For the text-containing cell, return its midpoint in (x, y) coordinate format. 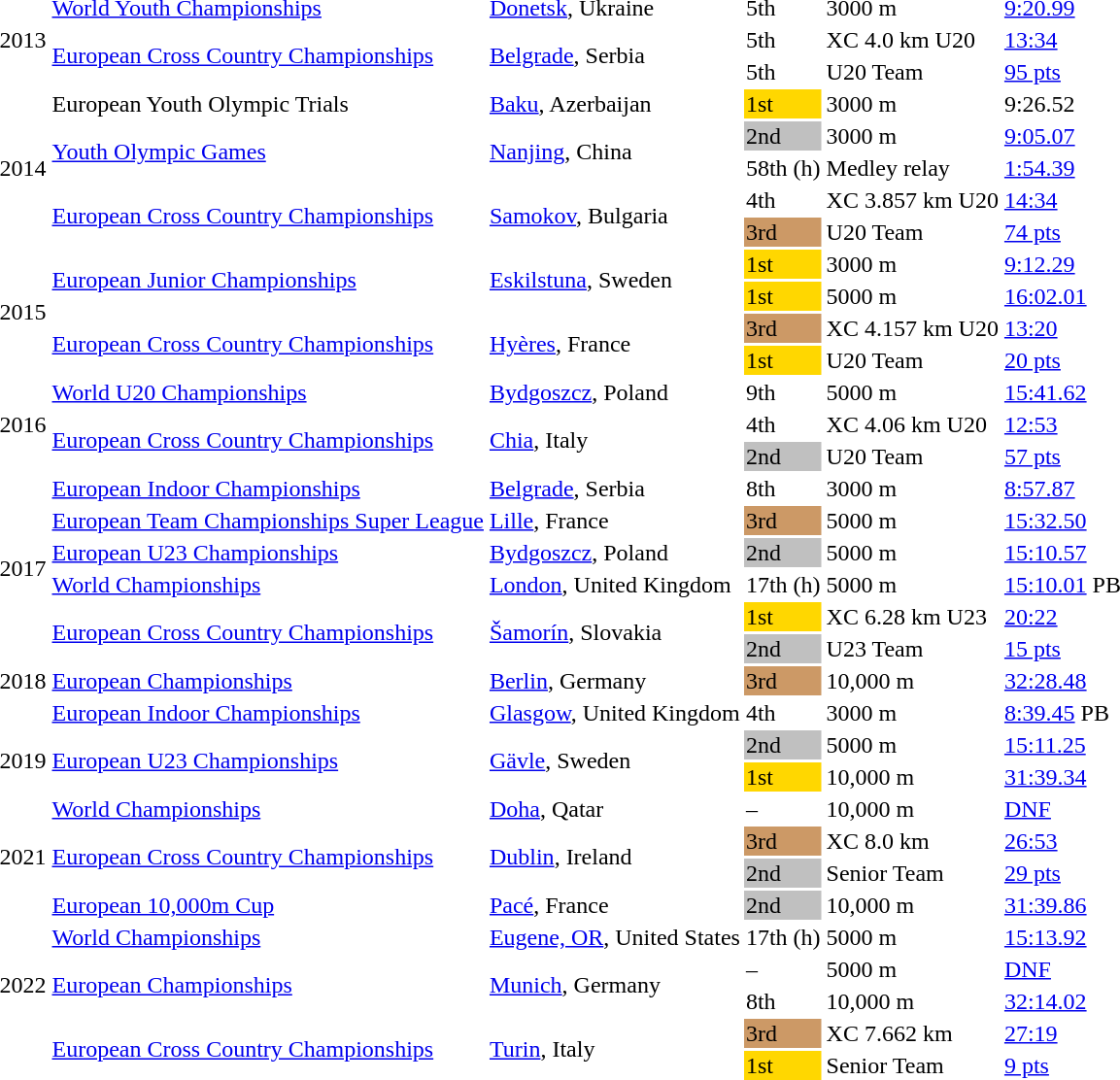
World U20 Championships (268, 392)
Berlin, Germany (614, 681)
Pacé, France (614, 905)
Chia, Italy (614, 441)
Nanjing, China (614, 152)
London, United Kingdom (614, 585)
Dublin, Ireland (614, 857)
XC 6.28 km U23 (912, 617)
Eugene, OR, United States (614, 937)
Turin, Italy (614, 1049)
Eskilstuna, Sweden (614, 280)
Doha, Qatar (614, 809)
XC 4.0 km U20 (912, 40)
XC 4.06 km U20 (912, 424)
European Junior Championships (268, 280)
9th (783, 392)
Lille, France (614, 521)
58th (h) (783, 168)
Glasgow, United Kingdom (614, 713)
XC 8.0 km (912, 841)
Medley relay (912, 168)
XC 3.857 km U20 (912, 200)
Samokov, Bulgaria (614, 216)
Gävle, Sweden (614, 761)
European Youth Olympic Trials (268, 104)
XC 7.662 km (912, 1033)
XC 4.157 km U20 (912, 328)
European 10,000m Cup (268, 905)
Hyères, France (614, 344)
Youth Olympic Games (268, 152)
U23 Team (912, 649)
Šamorín, Slovakia (614, 633)
European Team Championships Super League (268, 521)
Baku, Azerbaijan (614, 104)
Munich, Germany (614, 985)
